Pinpoint the cell where the given text exists, returning its [x, y] midpoint coordinate. 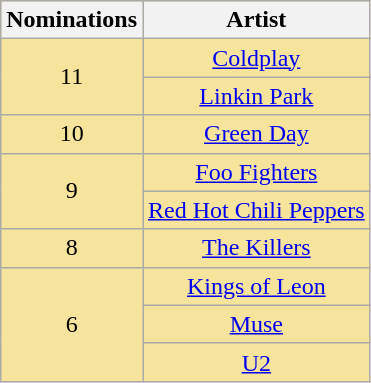
U2 [256, 362]
6 [72, 324]
Coldplay [256, 58]
Kings of Leon [256, 286]
Muse [256, 324]
The Killers [256, 248]
Nominations [72, 20]
8 [72, 248]
Linkin Park [256, 96]
Red Hot Chili Peppers [256, 210]
10 [72, 134]
Foo Fighters [256, 172]
Artist [256, 20]
Green Day [256, 134]
9 [72, 191]
11 [72, 77]
